Provide the (x, y) coordinate of the cell's center where the given text is located.  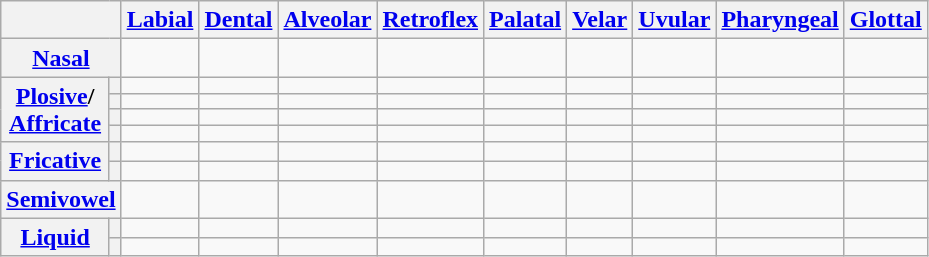
Semivowel (61, 199)
Velar (600, 20)
Retroflex (430, 20)
Nasal (61, 58)
Plosive/Affricate (56, 110)
Liquid (56, 237)
Uvular (674, 20)
Labial (160, 20)
Dental (238, 20)
Pharyngeal (780, 20)
Alveolar (328, 20)
Fricative (56, 161)
Palatal (526, 20)
Glottal (886, 20)
